Scan for the cell matching the given text and deliver its [X, Y] coordinate at center. 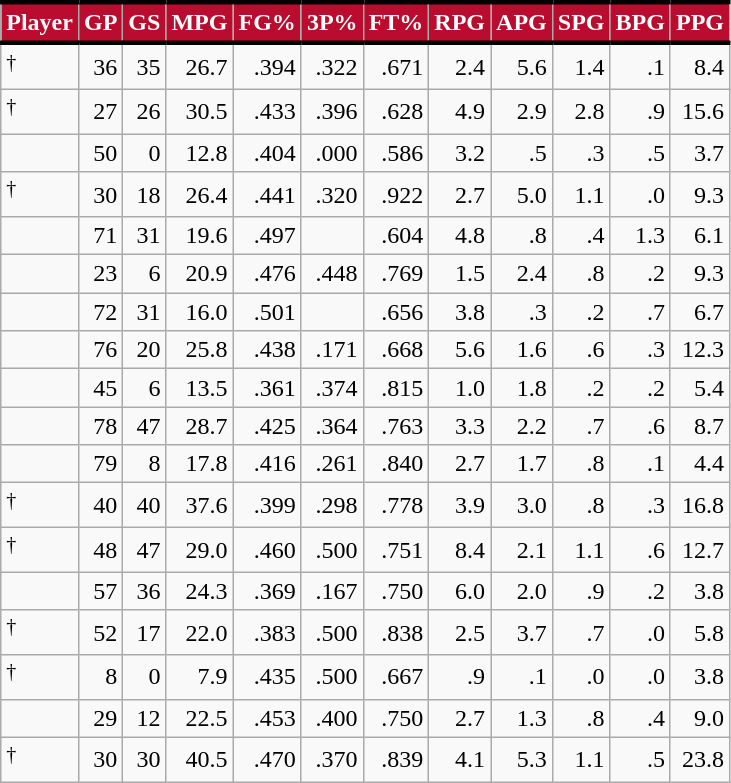
25.8 [200, 350]
MPG [200, 22]
RPG [460, 22]
4.1 [460, 760]
2.5 [460, 632]
.628 [396, 112]
4.4 [700, 464]
.838 [396, 632]
.383 [267, 632]
FT% [396, 22]
3.2 [460, 153]
8.7 [700, 426]
20.9 [200, 274]
26 [144, 112]
.763 [396, 426]
.364 [332, 426]
2.1 [522, 550]
37.6 [200, 506]
48 [100, 550]
35 [144, 66]
.261 [332, 464]
.769 [396, 274]
.476 [267, 274]
.322 [332, 66]
.369 [267, 591]
76 [100, 350]
PPG [700, 22]
.416 [267, 464]
26.4 [200, 194]
79 [100, 464]
.320 [332, 194]
.438 [267, 350]
15.6 [700, 112]
.400 [332, 718]
22.0 [200, 632]
1.7 [522, 464]
.171 [332, 350]
1.4 [581, 66]
SPG [581, 22]
52 [100, 632]
2.2 [522, 426]
20 [144, 350]
12 [144, 718]
1.5 [460, 274]
.370 [332, 760]
4.9 [460, 112]
2.8 [581, 112]
.586 [396, 153]
.396 [332, 112]
45 [100, 388]
19.6 [200, 236]
9.0 [700, 718]
26.7 [200, 66]
12.3 [700, 350]
5.8 [700, 632]
16.8 [700, 506]
1.8 [522, 388]
FG% [267, 22]
.840 [396, 464]
.404 [267, 153]
1.6 [522, 350]
23.8 [700, 760]
3P% [332, 22]
.399 [267, 506]
.167 [332, 591]
40.5 [200, 760]
APG [522, 22]
30.5 [200, 112]
29.0 [200, 550]
.448 [332, 274]
16.0 [200, 312]
.298 [332, 506]
.815 [396, 388]
.394 [267, 66]
.751 [396, 550]
6.1 [700, 236]
.453 [267, 718]
50 [100, 153]
.778 [396, 506]
.922 [396, 194]
28.7 [200, 426]
78 [100, 426]
6.0 [460, 591]
7.9 [200, 678]
5.0 [522, 194]
6.7 [700, 312]
.361 [267, 388]
71 [100, 236]
.671 [396, 66]
.433 [267, 112]
27 [100, 112]
.000 [332, 153]
GP [100, 22]
.374 [332, 388]
BPG [640, 22]
17 [144, 632]
23 [100, 274]
3.0 [522, 506]
.656 [396, 312]
5.3 [522, 760]
18 [144, 194]
4.8 [460, 236]
17.8 [200, 464]
2.9 [522, 112]
.668 [396, 350]
.839 [396, 760]
24.3 [200, 591]
57 [100, 591]
1.0 [460, 388]
72 [100, 312]
12.7 [700, 550]
Player [40, 22]
.501 [267, 312]
3.9 [460, 506]
.441 [267, 194]
.460 [267, 550]
2.0 [522, 591]
GS [144, 22]
22.5 [200, 718]
.425 [267, 426]
13.5 [200, 388]
5.4 [700, 388]
.667 [396, 678]
3.3 [460, 426]
.470 [267, 760]
.497 [267, 236]
.604 [396, 236]
12.8 [200, 153]
.435 [267, 678]
29 [100, 718]
